Identify which cell holds the provided text, then report its [X, Y] central coordinate. 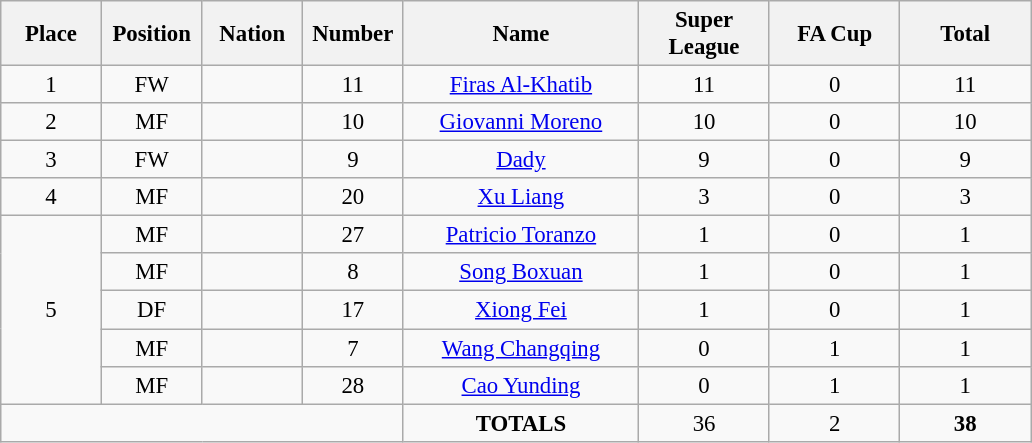
Dady [521, 160]
DF [152, 310]
38 [966, 423]
Firas Al-Khatib [521, 85]
Number [354, 34]
Giovanni Moreno [521, 122]
7 [354, 348]
Xu Liang [521, 197]
Super League [704, 34]
FA Cup [834, 34]
Song Boxuan [521, 273]
Wang Changqing [521, 348]
Place [52, 34]
28 [354, 385]
27 [354, 235]
Cao Yunding [521, 385]
Nation [252, 34]
TOTALS [521, 423]
Position [152, 34]
4 [52, 197]
Total [966, 34]
8 [354, 273]
36 [704, 423]
20 [354, 197]
Xiong Fei [521, 310]
5 [52, 310]
Patricio Toranzo [521, 235]
17 [354, 310]
Name [521, 34]
